Return [x, y] of the center of cell containing provided text 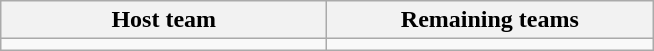
Host team [164, 20]
Remaining teams [490, 20]
